Extract the (x, y) coordinate from the center of the cell holding the provided text.  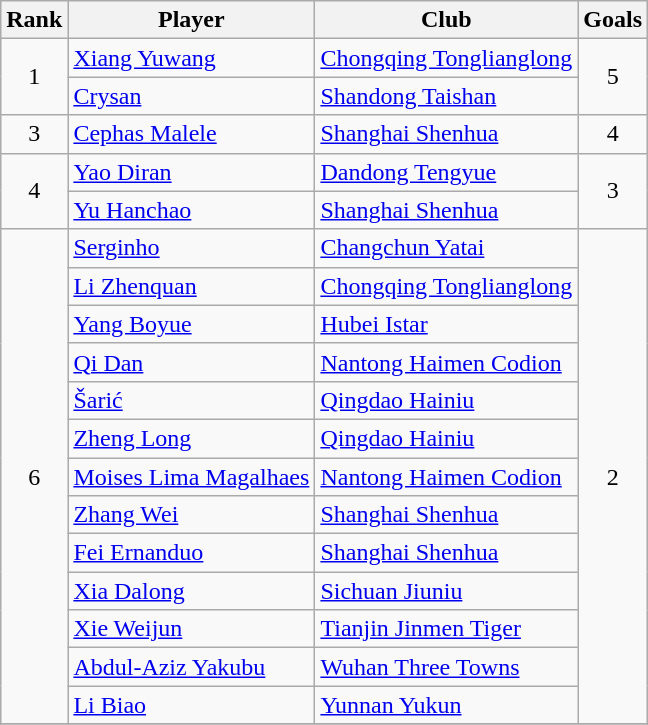
Li Biao (192, 705)
Abdul-Aziz Yakubu (192, 667)
Crysan (192, 96)
Fei Ernanduo (192, 553)
Wuhan Three Towns (446, 667)
Šarić (192, 400)
Dandong Tengyue (446, 172)
Yunnan Yukun (446, 705)
2 (613, 476)
Moises Lima Magalhaes (192, 477)
Changchun Yatai (446, 248)
Hubei Istar (446, 324)
Tianjin Jinmen Tiger (446, 629)
Li Zhenquan (192, 286)
Club (446, 20)
Yao Diran (192, 172)
1 (34, 77)
Sichuan Jiuniu (446, 591)
Serginho (192, 248)
Zheng Long (192, 438)
Cephas Malele (192, 134)
Xie Weijun (192, 629)
5 (613, 77)
Zhang Wei (192, 515)
Yang Boyue (192, 324)
Goals (613, 20)
Qi Dan (192, 362)
Xiang Yuwang (192, 58)
Xia Dalong (192, 591)
6 (34, 476)
Player (192, 20)
Shandong Taishan (446, 96)
Yu Hanchao (192, 210)
Rank (34, 20)
